Pinpoint the cell where the given text exists, returning its (x, y) midpoint coordinate. 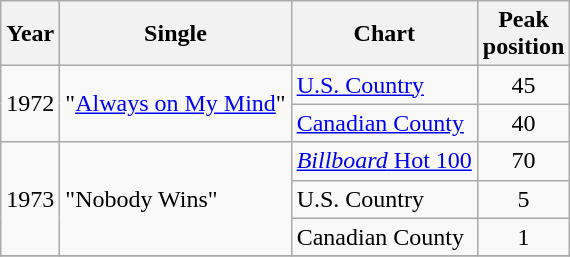
Billboard Hot 100 (384, 161)
Chart (384, 34)
1973 (30, 199)
5 (523, 199)
Single (176, 34)
Year (30, 34)
1972 (30, 104)
Peakposition (523, 34)
45 (523, 85)
40 (523, 123)
1 (523, 237)
"Always on My Mind" (176, 104)
70 (523, 161)
"Nobody Wins" (176, 199)
